Return [x, y] of the center of cell containing provided text 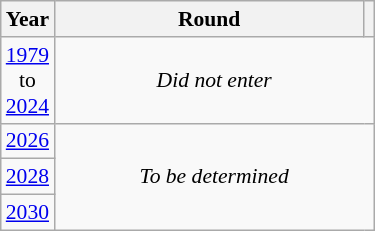
1979to2024 [28, 80]
Did not enter [214, 80]
To be determined [214, 176]
2030 [28, 213]
2028 [28, 177]
Round [209, 19]
2026 [28, 141]
Year [28, 19]
